From the cell containing the given text, extract its center point as (x, y) coordinate. 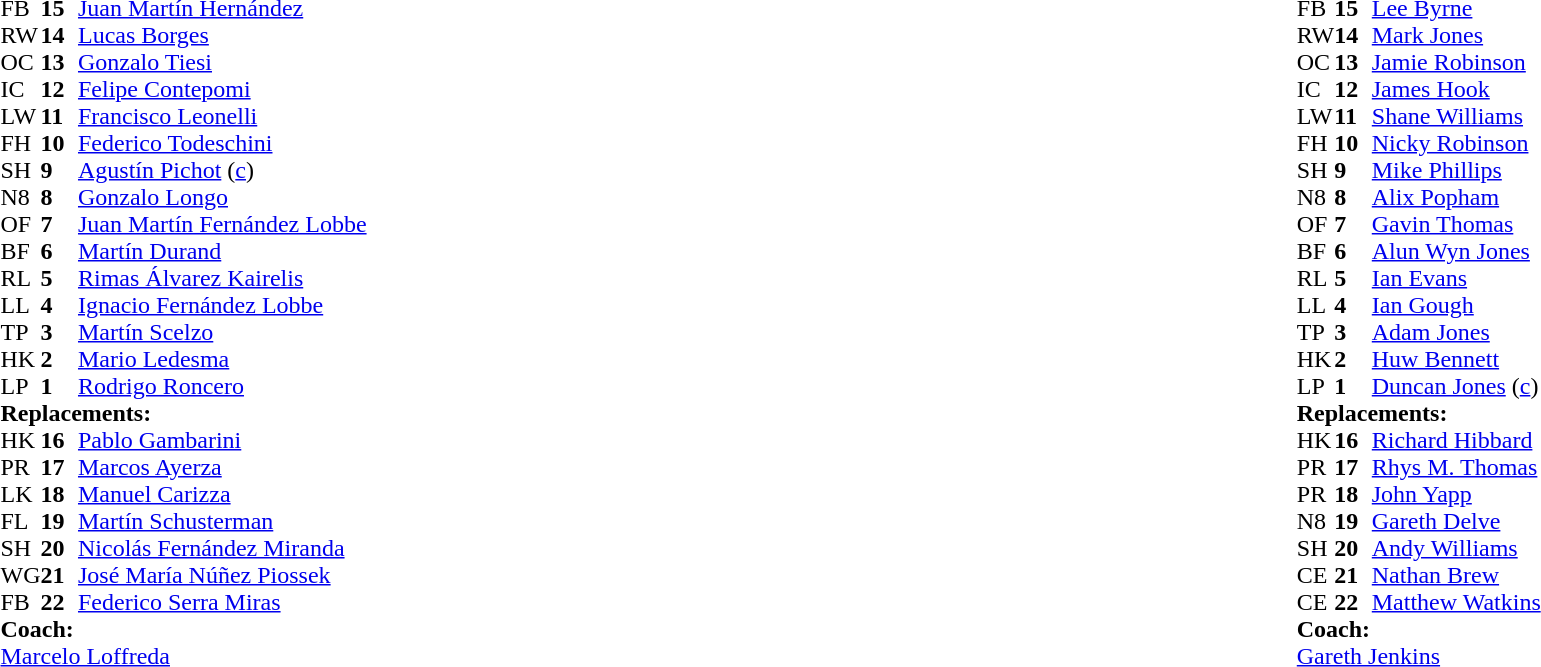
Ian Evans (1456, 278)
Rimas Álvarez Kairelis (222, 278)
Nathan Brew (1456, 576)
Gonzalo Longo (222, 198)
James Hook (1456, 90)
Adam Jones (1456, 332)
FL (20, 522)
WG (20, 576)
Nicolás Fernández Miranda (222, 548)
Andy Williams (1456, 548)
Francisco Leonelli (222, 116)
Rodrigo Roncero (222, 386)
José María Núñez Piossek (222, 576)
Marcos Ayerza (222, 468)
Shane Williams (1456, 116)
Ignacio Fernández Lobbe (222, 306)
Felipe Contepomi (222, 90)
Pablo Gambarini (222, 440)
Juan Martín Fernández Lobbe (222, 224)
FB (20, 602)
John Yapp (1456, 494)
Gavin Thomas (1456, 224)
Federico Serra Miras (222, 602)
Duncan Jones (c) (1456, 386)
Martín Scelzo (222, 332)
Manuel Carizza (222, 494)
Martín Schusterman (222, 522)
Mario Ledesma (222, 360)
Matthew Watkins (1456, 602)
Rhys M. Thomas (1456, 468)
Lucas Borges (222, 36)
Nicky Robinson (1456, 144)
Huw Bennett (1456, 360)
Gonzalo Tiesi (222, 62)
LK (20, 494)
Agustín Pichot (c) (222, 170)
Alix Popham (1456, 198)
Mike Phillips (1456, 170)
Mark Jones (1456, 36)
Federico Todeschini (222, 144)
Martín Durand (222, 252)
Gareth Delve (1456, 522)
Richard Hibbard (1456, 440)
Alun Wyn Jones (1456, 252)
Jamie Robinson (1456, 62)
Ian Gough (1456, 306)
